Pinpoint the cell where the given text exists, returning its [x, y] midpoint coordinate. 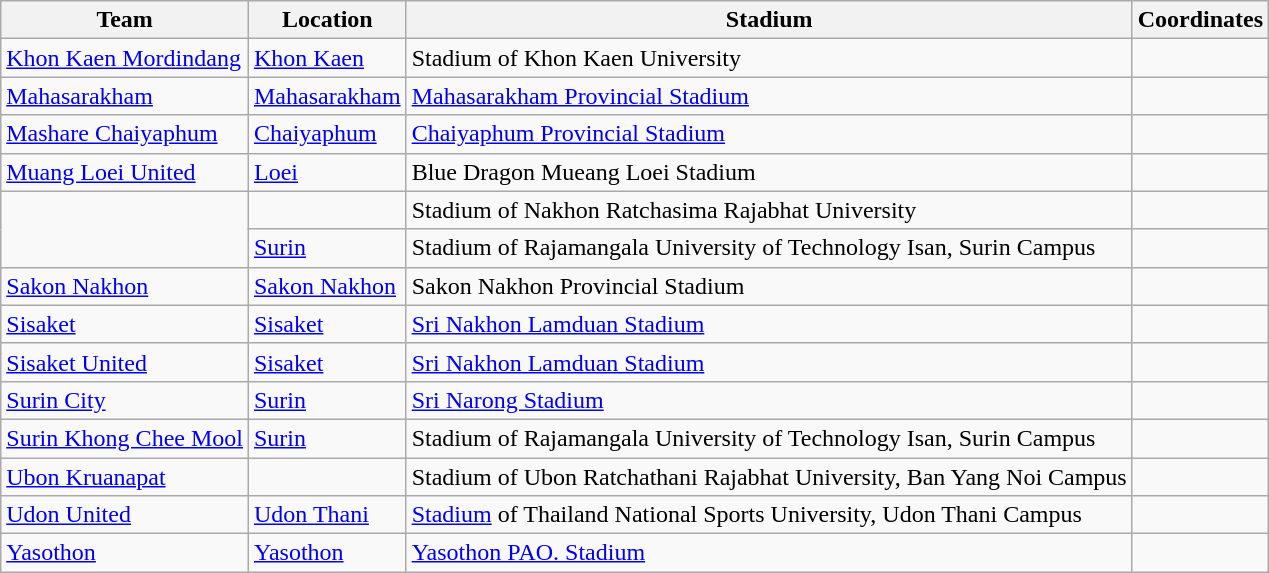
Yasothon PAO. Stadium [769, 553]
Surin Khong Chee Mool [125, 438]
Muang Loei United [125, 172]
Stadium of Khon Kaen University [769, 58]
Sisaket United [125, 362]
Surin City [125, 400]
Location [327, 20]
Udon Thani [327, 515]
Stadium of Thailand National Sports University, Udon Thani Campus [769, 515]
Stadium [769, 20]
Loei [327, 172]
Team [125, 20]
Udon United [125, 515]
Stadium of Ubon Ratchathani Rajabhat University, Ban Yang Noi Campus [769, 477]
Chaiyaphum [327, 134]
Ubon Kruanapat [125, 477]
Blue Dragon Mueang Loei Stadium [769, 172]
Khon Kaen Mordindang [125, 58]
Sri Narong Stadium [769, 400]
Coordinates [1200, 20]
Mahasarakham Provincial Stadium [769, 96]
Mashare Chaiyaphum [125, 134]
Khon Kaen [327, 58]
Chaiyaphum Provincial Stadium [769, 134]
Stadium of Nakhon Ratchasima Rajabhat University [769, 210]
Sakon Nakhon Provincial Stadium [769, 286]
